Determine the (X, Y) coordinate at the center of the cell enclosing the given text.  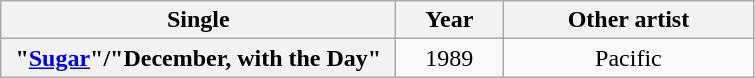
1989 (450, 58)
"Sugar"/"December, with the Day" (198, 58)
Pacific (628, 58)
Year (450, 20)
Other artist (628, 20)
Single (198, 20)
